Identify which cell holds the provided text, then report its (X, Y) central coordinate. 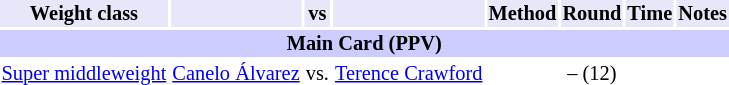
Method (522, 14)
vs (317, 14)
Notes (703, 14)
Round (592, 14)
Main Card (PPV) (364, 44)
Weight class (84, 14)
Time (650, 14)
